Detect which cell encompasses the target text, then output its [x, y] center coordinate. 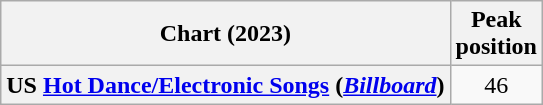
46 [496, 85]
Peakposition [496, 34]
Chart (2023) [226, 34]
US Hot Dance/Electronic Songs (Billboard) [226, 85]
